Extract the [x, y] coordinate from the center of the cell holding the provided text.  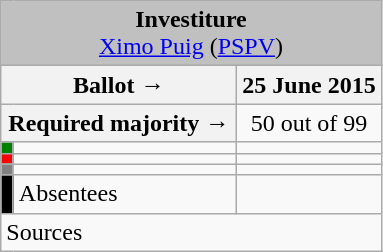
Absentees [125, 194]
InvestitureXimo Puig (PSPV) [191, 34]
25 June 2015 [309, 85]
50 out of 99 [309, 123]
Required majority → [119, 123]
Sources [191, 232]
Ballot → [119, 85]
